For the text-containing cell, return its midpoint in (x, y) coordinate format. 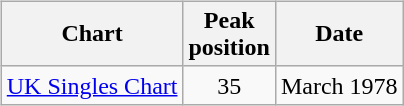
Date (339, 34)
Peakposition (229, 34)
35 (229, 85)
March 1978 (339, 85)
UK Singles Chart (92, 85)
Chart (92, 34)
